Output the (X, Y) coordinate of the center of the cell containing the given text.  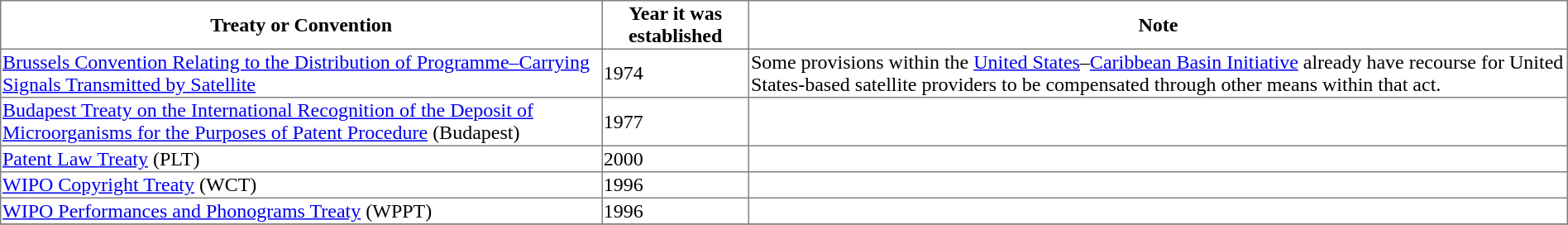
Budapest Treaty on the International Recognition of the Deposit of Microorganisms for the Purposes of Patent Procedure (Budapest) (301, 122)
1974 (676, 73)
WIPO Performances and Phonograms Treaty (WPPT) (301, 211)
Brussels Convention Relating to the Distribution of Programme–Carrying Signals Transmitted by Satellite (301, 73)
Year it was established (676, 25)
2000 (676, 159)
Note (1159, 25)
Treaty or Convention (301, 25)
WIPO Copyright Treaty (WCT) (301, 185)
1977 (676, 122)
Patent Law Treaty (PLT) (301, 159)
